Return (X, Y) of the center of cell containing provided text 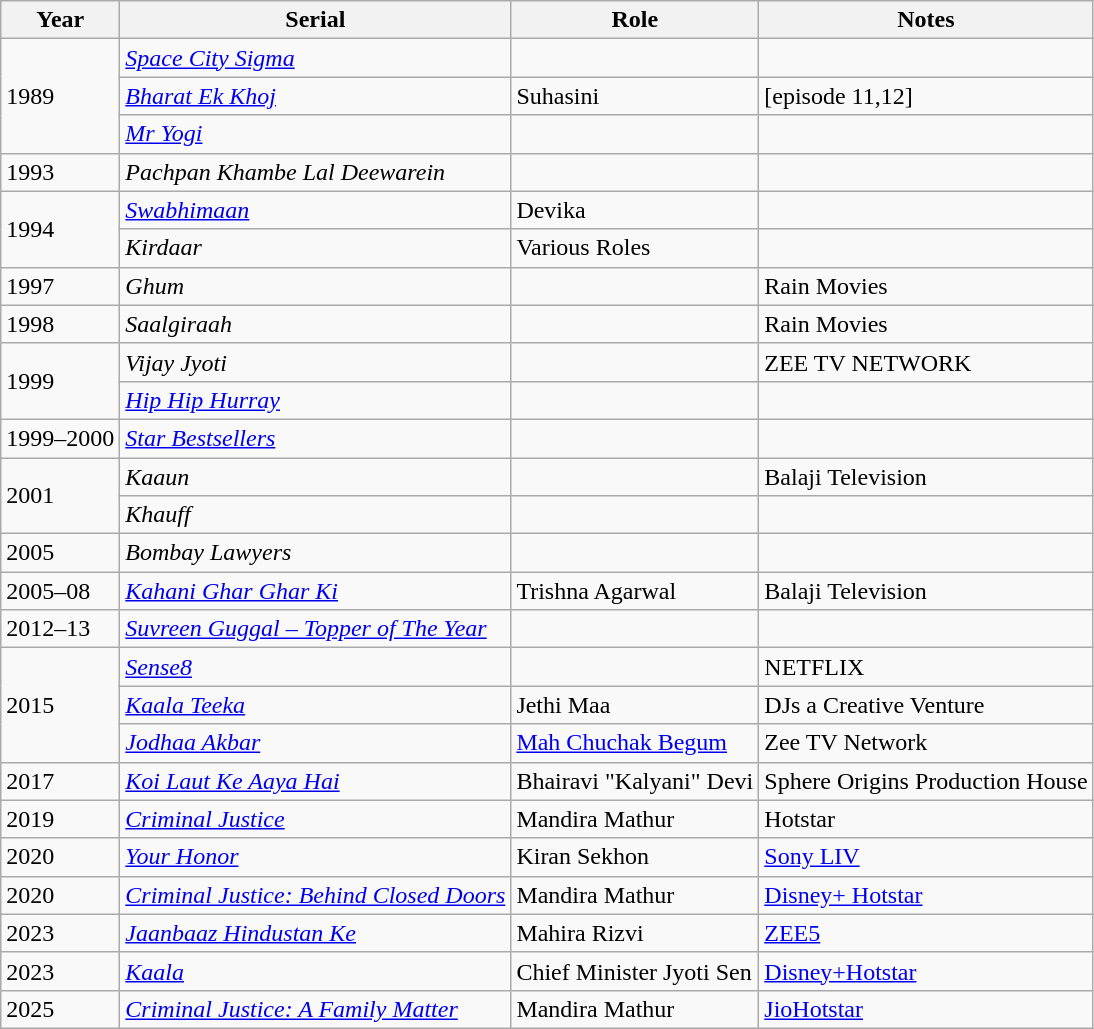
ZEE5 (926, 933)
1993 (60, 172)
Mr Yogi (316, 134)
2017 (60, 781)
Chief Minister Jyoti Sen (635, 971)
Role (635, 20)
Zee TV Network (926, 743)
1989 (60, 96)
2019 (60, 819)
1997 (60, 286)
Khauff (316, 515)
Disney+Hotstar (926, 971)
Jaanbaaz Hindustan Ke (316, 933)
2015 (60, 705)
2005–08 (60, 591)
Koi Laut Ke Aaya Hai (316, 781)
2025 (60, 1009)
Jethi Maa (635, 705)
Devika (635, 210)
1998 (60, 324)
Kiran Sekhon (635, 857)
[episode 11,12] (926, 96)
Bharat Ek Khoj (316, 96)
Criminal Justice (316, 819)
Swabhimaan (316, 210)
Suvreen Guggal – Topper of The Year (316, 629)
Star Bestsellers (316, 438)
Sony LIV (926, 857)
Hip Hip Hurray (316, 400)
Bhairavi "Kalyani" Devi (635, 781)
1994 (60, 229)
Sense8 (316, 667)
Kaala Teeka (316, 705)
Kaaun (316, 477)
Hotstar (926, 819)
Ghum (316, 286)
Criminal Justice: Behind Closed Doors (316, 895)
Mahira Rizvi (635, 933)
Notes (926, 20)
Suhasini (635, 96)
Saalgiraah (316, 324)
Sphere Origins Production House (926, 781)
2005 (60, 553)
Trishna Agarwal (635, 591)
Mah Chuchak Begum (635, 743)
2001 (60, 496)
Pachpan Khambe Lal Deewarein (316, 172)
Vijay Jyoti (316, 362)
NETFLIX (926, 667)
JioHotstar (926, 1009)
Space City Sigma (316, 58)
Disney+ Hotstar (926, 895)
Various Roles (635, 248)
1999–2000 (60, 438)
Kaala (316, 971)
Criminal Justice: A Family Matter (316, 1009)
2012–13 (60, 629)
ZEE TV NETWORK (926, 362)
1999 (60, 381)
Serial (316, 20)
Year (60, 20)
Your Honor (316, 857)
Jodhaa Akbar (316, 743)
DJs a Creative Venture (926, 705)
Kahani Ghar Ghar Ki (316, 591)
Bombay Lawyers (316, 553)
Kirdaar (316, 248)
